Detect which cell encompasses the target text, then output its (X, Y) center coordinate. 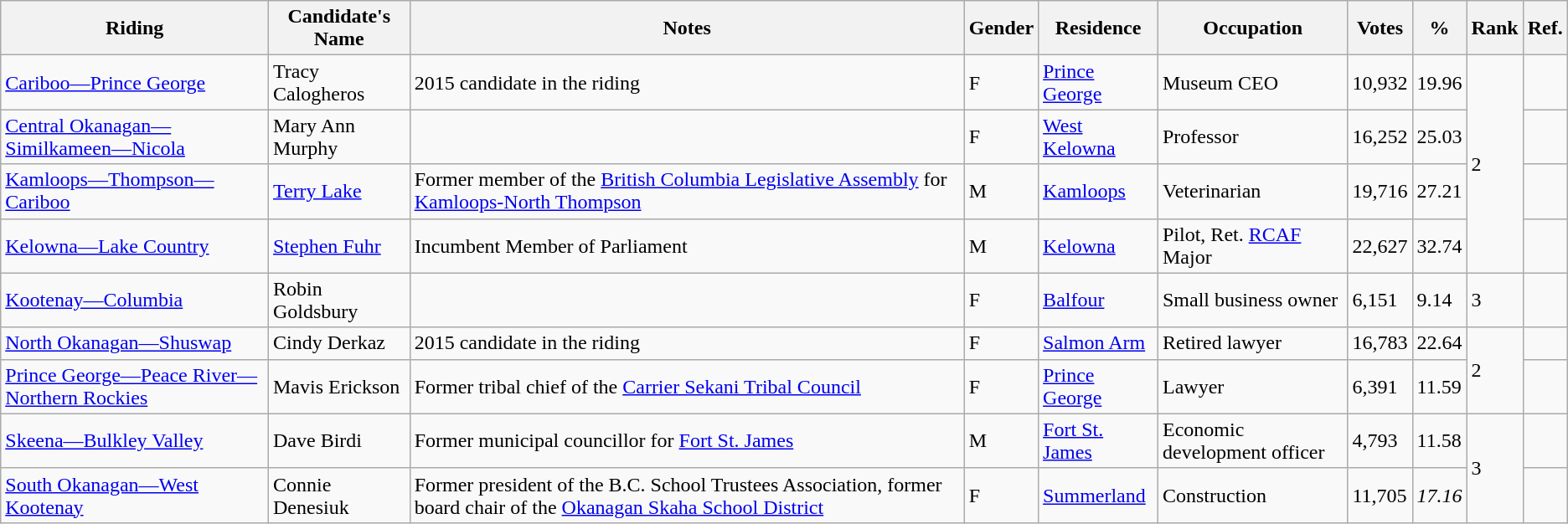
Dave Birdi (338, 440)
West Kelowna (1099, 137)
Skeena—Bulkley Valley (135, 440)
Central Okanagan—Similkameen—Nicola (135, 137)
16,783 (1380, 343)
Cindy Derkaz (338, 343)
27.21 (1439, 191)
Votes (1380, 28)
Stephen Fuhr (338, 246)
32.74 (1439, 246)
North Okanagan—Shuswap (135, 343)
Notes (687, 28)
16,252 (1380, 137)
10,932 (1380, 82)
Occupation (1252, 28)
19,716 (1380, 191)
Incumbent Member of Parliament (687, 246)
Riding (135, 28)
Gender (1001, 28)
Former tribal chief of the Carrier Sekani Tribal Council (687, 387)
Retired lawyer (1252, 343)
Summerland (1099, 496)
11.58 (1439, 440)
Prince George—Peace River—Northern Rockies (135, 387)
Mavis Erickson (338, 387)
Terry Lake (338, 191)
Lawyer (1252, 387)
Former president of the B.C. School Trustees Association, former board chair of the Okanagan Skaha School District (687, 496)
Rank (1494, 28)
Professor (1252, 137)
South Okanagan—West Kootenay (135, 496)
Former municipal councillor for Fort St. James (687, 440)
6,391 (1380, 387)
Ref. (1545, 28)
Tracy Calogheros (338, 82)
Kelowna—Lake Country (135, 246)
Kootenay—Columbia (135, 300)
Economic development officer (1252, 440)
22.64 (1439, 343)
Mary Ann Murphy (338, 137)
25.03 (1439, 137)
6,151 (1380, 300)
Construction (1252, 496)
17.16 (1439, 496)
9.14 (1439, 300)
Kelowna (1099, 246)
Residence (1099, 28)
11,705 (1380, 496)
% (1439, 28)
4,793 (1380, 440)
Former member of the British Columbia Legislative Assembly for Kamloops-North Thompson (687, 191)
Museum CEO (1252, 82)
Fort St. James (1099, 440)
Salmon Arm (1099, 343)
Veterinarian (1252, 191)
22,627 (1380, 246)
Cariboo—Prince George (135, 82)
Small business owner (1252, 300)
11.59 (1439, 387)
Robin Goldsbury (338, 300)
Pilot, Ret. RCAF Major (1252, 246)
Kamloops—Thompson—Cariboo (135, 191)
Kamloops (1099, 191)
Balfour (1099, 300)
19.96 (1439, 82)
Connie Denesiuk (338, 496)
Candidate's Name (338, 28)
